From the cell containing the given text, extract its center point as [X, Y] coordinate. 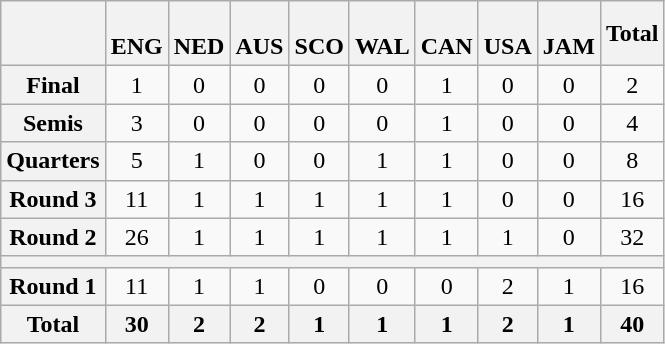
CAN [446, 34]
Round 2 [53, 237]
4 [632, 123]
40 [632, 324]
Round 1 [53, 286]
5 [136, 161]
SCO [319, 34]
32 [632, 237]
AUS [260, 34]
ENG [136, 34]
3 [136, 123]
NED [199, 34]
30 [136, 324]
WAL [382, 34]
Semis [53, 123]
Final [53, 85]
USA [508, 34]
Round 3 [53, 199]
JAM [568, 34]
26 [136, 237]
Quarters [53, 161]
8 [632, 161]
